Search for the cell housing the specified text and yield its (X, Y) center coordinate. 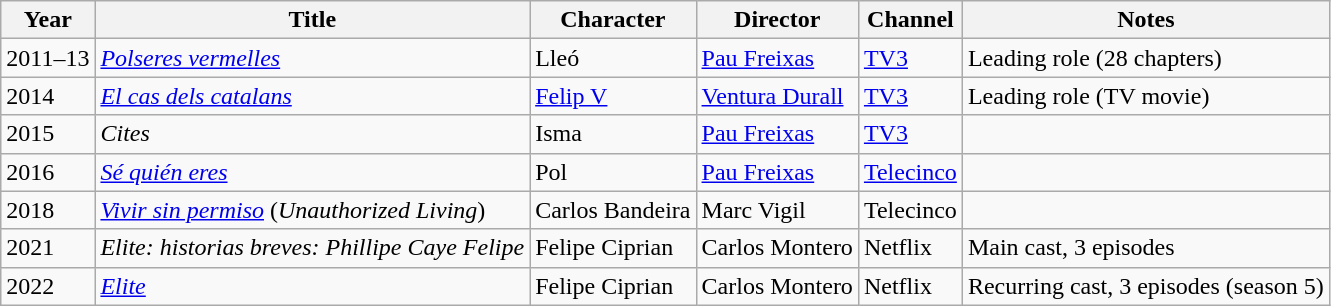
Sé quién eres (312, 172)
Cites (312, 134)
Channel (910, 20)
Director (777, 20)
2022 (48, 286)
Leading role (TV movie) (1146, 96)
Recurring cast, 3 episodes (season 5) (1146, 286)
Leading role (28 chapters) (1146, 58)
Polseres vermelles (312, 58)
Ventura Durall (777, 96)
Title (312, 20)
2016 (48, 172)
Vivir sin permiso (Unauthorized Living) (312, 210)
Character (613, 20)
Main cast, 3 episodes (1146, 248)
Notes (1146, 20)
Marc Vigil (777, 210)
2018 (48, 210)
El cas dels catalans (312, 96)
Year (48, 20)
2021 (48, 248)
2014 (48, 96)
2011–13 (48, 58)
Elite: historias breves: Phillipe Caye Felipe (312, 248)
2015 (48, 134)
Elite (312, 286)
Pol (613, 172)
Isma (613, 134)
Carlos Bandeira (613, 210)
Lleó (613, 58)
Felip V (613, 96)
